Determine the (X, Y) coordinate at the center of the cell enclosing the given text.  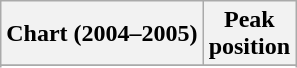
Chart (2004–2005) (102, 34)
Peakposition (249, 34)
